Pinpoint the cell where the given text exists, returning its (x, y) midpoint coordinate. 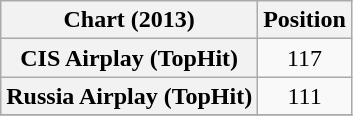
111 (305, 96)
Chart (2013) (130, 20)
CIS Airplay (TopHit) (130, 58)
Position (305, 20)
117 (305, 58)
Russia Airplay (TopHit) (130, 96)
